Detect which cell encompasses the target text, then output its (X, Y) center coordinate. 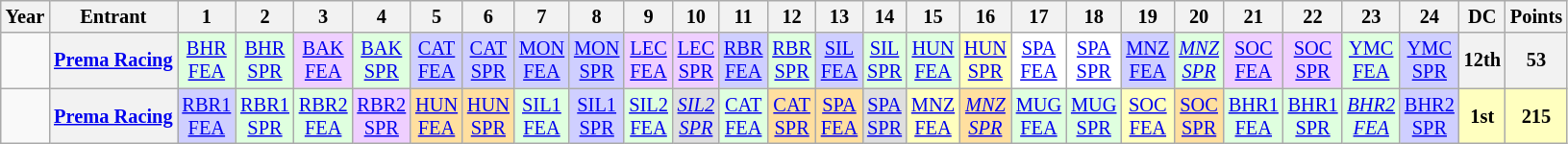
RBR2SPR (381, 116)
RBR2FEA (323, 116)
1st (1482, 116)
BHRSPR (265, 60)
SIL2SPR (696, 116)
6 (488, 16)
1 (206, 16)
YMCFEA (1371, 60)
SIL1SPR (596, 116)
BHR2SPR (1430, 116)
8 (596, 16)
LECSPR (696, 60)
53 (1536, 60)
16 (985, 16)
14 (884, 16)
23 (1371, 16)
22 (1313, 16)
SILSPR (884, 60)
MUGFEA (1038, 116)
12th (1482, 60)
21 (1254, 16)
MONFEA (542, 60)
LECFEA (648, 60)
20 (1199, 16)
5 (436, 16)
DC (1482, 16)
RBRFEA (743, 60)
MUGSPR (1094, 116)
9 (648, 16)
BAKFEA (323, 60)
BHR1SPR (1313, 116)
10 (696, 16)
BHRFEA (206, 60)
SIL2FEA (648, 116)
BHR1FEA (1254, 116)
MONSPR (596, 60)
2 (265, 16)
RBR1SPR (265, 116)
YMCSPR (1430, 60)
24 (1430, 16)
SIL1FEA (542, 116)
13 (839, 16)
RBRSPR (791, 60)
3 (323, 16)
Points (1536, 16)
15 (933, 16)
7 (542, 16)
Year (25, 16)
18 (1094, 16)
215 (1536, 116)
19 (1148, 16)
11 (743, 16)
17 (1038, 16)
4 (381, 16)
BAKSPR (381, 60)
12 (791, 16)
SILFEA (839, 60)
Entrant (113, 16)
BHR2FEA (1371, 116)
RBR1FEA (206, 116)
